Return the [X, Y] coordinate for the center point of the cell that contains the specified text.  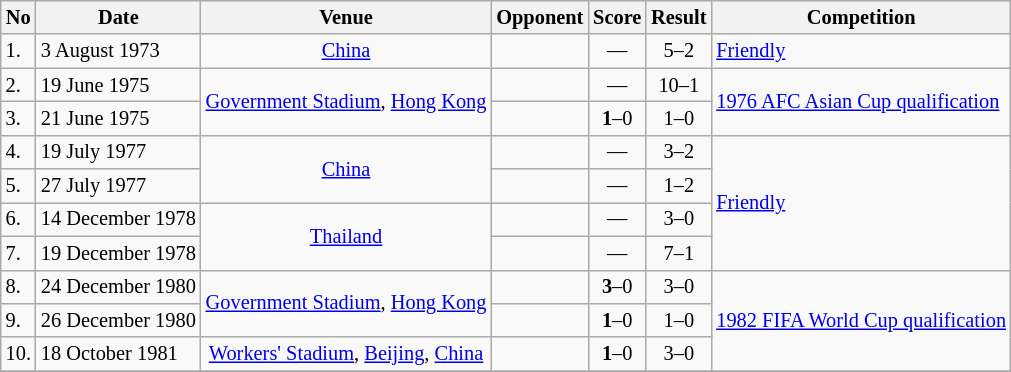
26 December 1980 [118, 320]
1976 AFC Asian Cup qualification [861, 102]
19 June 1975 [118, 85]
7. [18, 253]
Competition [861, 17]
3 August 1973 [118, 51]
24 December 1980 [118, 287]
27 July 1977 [118, 186]
10. [18, 354]
8. [18, 287]
21 June 1975 [118, 118]
14 December 1978 [118, 219]
Thailand [346, 236]
9. [18, 320]
3. [18, 118]
Date [118, 17]
Workers' Stadium, Beijing, China [346, 354]
4. [18, 152]
Score [617, 17]
1982 FIFA World Cup qualification [861, 320]
Opponent [540, 17]
18 October 1981 [118, 354]
No [18, 17]
3–2 [678, 152]
1. [18, 51]
19 July 1977 [118, 152]
5–2 [678, 51]
2. [18, 85]
Venue [346, 17]
Result [678, 17]
6. [18, 219]
10–1 [678, 85]
19 December 1978 [118, 253]
7–1 [678, 253]
1–2 [678, 186]
5. [18, 186]
